For the text-containing cell, return its midpoint in (x, y) coordinate format. 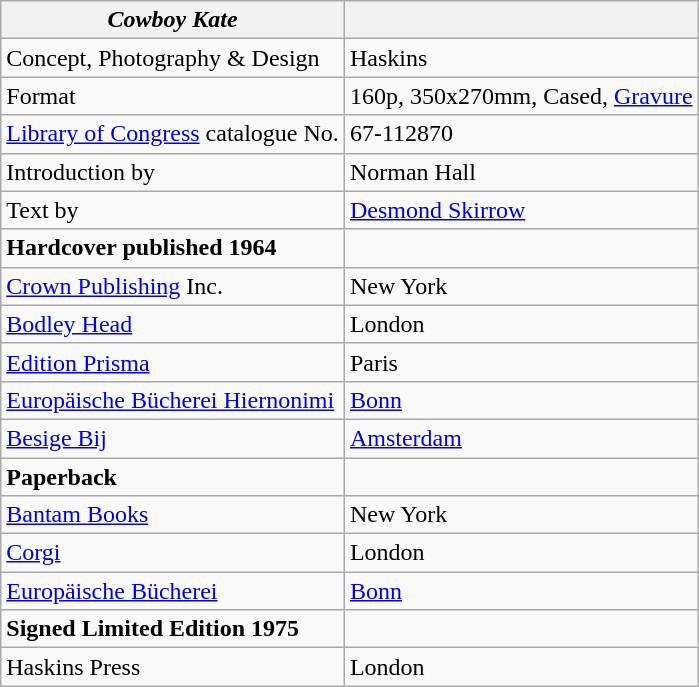
Corgi (173, 553)
Haskins Press (173, 667)
Cowboy Kate (173, 20)
Europäische Bücherei Hiernonimi (173, 400)
Signed Limited Edition 1975 (173, 629)
Crown Publishing Inc. (173, 286)
Bodley Head (173, 324)
Europäische Bücherei (173, 591)
160p, 350x270mm, Cased, Gravure (521, 96)
Norman Hall (521, 172)
Desmond Skirrow (521, 210)
Hardcover published 1964 (173, 248)
Concept, Photography & Design (173, 58)
Amsterdam (521, 438)
Library of Congress catalogue No. (173, 134)
Bantam Books (173, 515)
Besige Bij (173, 438)
Text by (173, 210)
Edition Prisma (173, 362)
Paris (521, 362)
Introduction by (173, 172)
67-112870 (521, 134)
Format (173, 96)
Paperback (173, 477)
Haskins (521, 58)
